Locate the cell with the specified text and output its [X, Y] center coordinate. 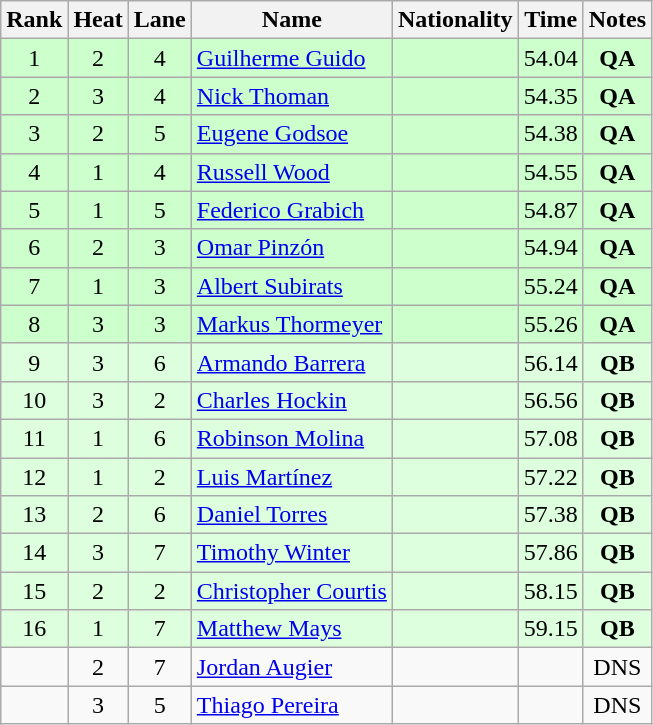
54.87 [550, 210]
Matthew Mays [292, 629]
Name [292, 20]
Armando Barrera [292, 362]
Notes [617, 20]
58.15 [550, 591]
13 [34, 515]
Federico Grabich [292, 210]
Russell Wood [292, 172]
57.08 [550, 438]
56.56 [550, 400]
Jordan Augier [292, 667]
Timothy Winter [292, 553]
54.35 [550, 96]
Albert Subirats [292, 286]
56.14 [550, 362]
9 [34, 362]
Christopher Courtis [292, 591]
Luis Martínez [292, 477]
Daniel Torres [292, 515]
59.15 [550, 629]
55.24 [550, 286]
10 [34, 400]
57.22 [550, 477]
57.86 [550, 553]
11 [34, 438]
15 [34, 591]
54.38 [550, 134]
Eugene Godsoe [292, 134]
Lane [160, 20]
Time [550, 20]
Charles Hockin [292, 400]
Markus Thormeyer [292, 324]
Omar Pinzón [292, 248]
16 [34, 629]
57.38 [550, 515]
Guilherme Guido [292, 58]
Nationality [455, 20]
54.04 [550, 58]
Rank [34, 20]
54.55 [550, 172]
12 [34, 477]
Heat [98, 20]
Nick Thoman [292, 96]
Thiago Pereira [292, 705]
55.26 [550, 324]
54.94 [550, 248]
14 [34, 553]
8 [34, 324]
Robinson Molina [292, 438]
